Return [X, Y] of the center of cell containing provided text 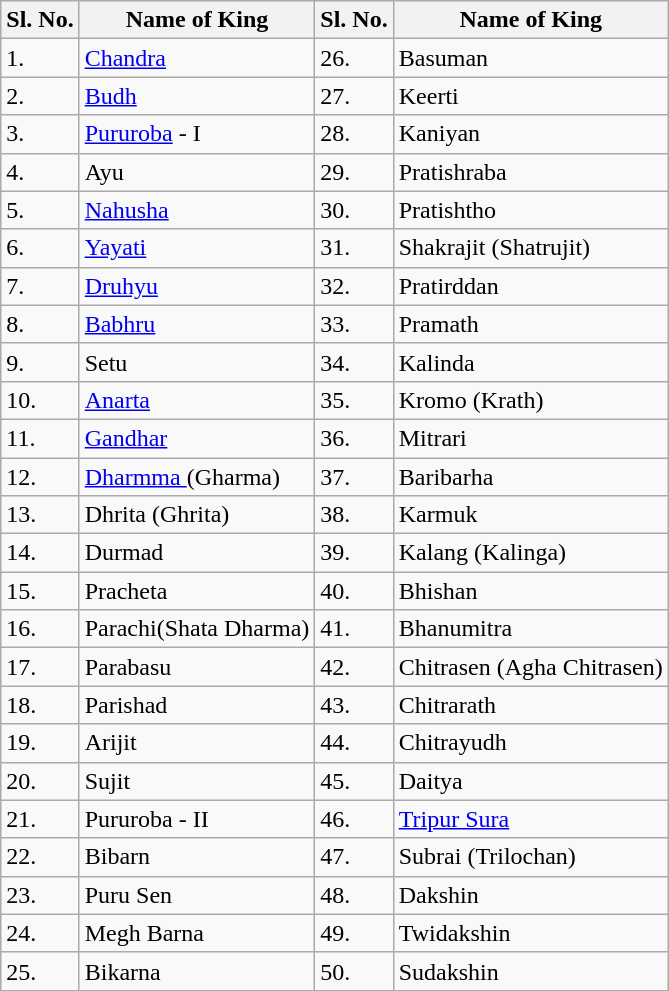
23. [40, 895]
Daitya [530, 781]
Shakrajit (Shatrujit) [530, 248]
Pratirddan [530, 286]
Dakshin [530, 895]
Gandhar [197, 438]
Babhru [197, 324]
3. [40, 134]
39. [354, 553]
26. [354, 58]
41. [354, 629]
21. [40, 819]
7. [40, 286]
Parachi(Shata Dharma) [197, 629]
Yayati [197, 248]
Kalang (Kalinga) [530, 553]
Chitrarath [530, 705]
Karmuk [530, 515]
Dharmma (Gharma) [197, 477]
Puru Sen [197, 895]
Pramath [530, 324]
Pururoba - I [197, 134]
Ayu [197, 172]
25. [40, 971]
Basuman [530, 58]
Chitrayudh [530, 743]
40. [354, 591]
Parishad [197, 705]
2. [40, 96]
Setu [197, 362]
48. [354, 895]
10. [40, 400]
Dhrita (Ghrita) [197, 515]
8. [40, 324]
33. [354, 324]
6. [40, 248]
Pratishtho [530, 210]
16. [40, 629]
Mitrari [530, 438]
Durmad [197, 553]
30. [354, 210]
Arijit [197, 743]
Pratishraba [530, 172]
Budh [197, 96]
38. [354, 515]
Druhyu [197, 286]
Twidakshin [530, 933]
Sujit [197, 781]
44. [354, 743]
Anarta [197, 400]
Tripur Sura [530, 819]
9. [40, 362]
43. [354, 705]
20. [40, 781]
36. [354, 438]
50. [354, 971]
1. [40, 58]
28. [354, 134]
35. [354, 400]
Bikarna [197, 971]
18. [40, 705]
Baribarha [530, 477]
Parabasu [197, 667]
19. [40, 743]
22. [40, 857]
Pracheta [197, 591]
Kaniyan [530, 134]
Nahusha [197, 210]
17. [40, 667]
Bibarn [197, 857]
45. [354, 781]
12. [40, 477]
4. [40, 172]
Bhanumitra [530, 629]
Chitrasen (Agha Chitrasen) [530, 667]
47. [354, 857]
15. [40, 591]
13. [40, 515]
5. [40, 210]
24. [40, 933]
Pururoba - II [197, 819]
Kromo (Krath) [530, 400]
Megh Barna [197, 933]
Subrai (Trilochan) [530, 857]
11. [40, 438]
14. [40, 553]
31. [354, 248]
34. [354, 362]
42. [354, 667]
Chandra [197, 58]
27. [354, 96]
32. [354, 286]
46. [354, 819]
49. [354, 933]
Kalinda [530, 362]
Bhishan [530, 591]
Keerti [530, 96]
Sudakshin [530, 971]
37. [354, 477]
29. [354, 172]
